Determine the (x, y) coordinate at the center of the cell enclosing the given text.  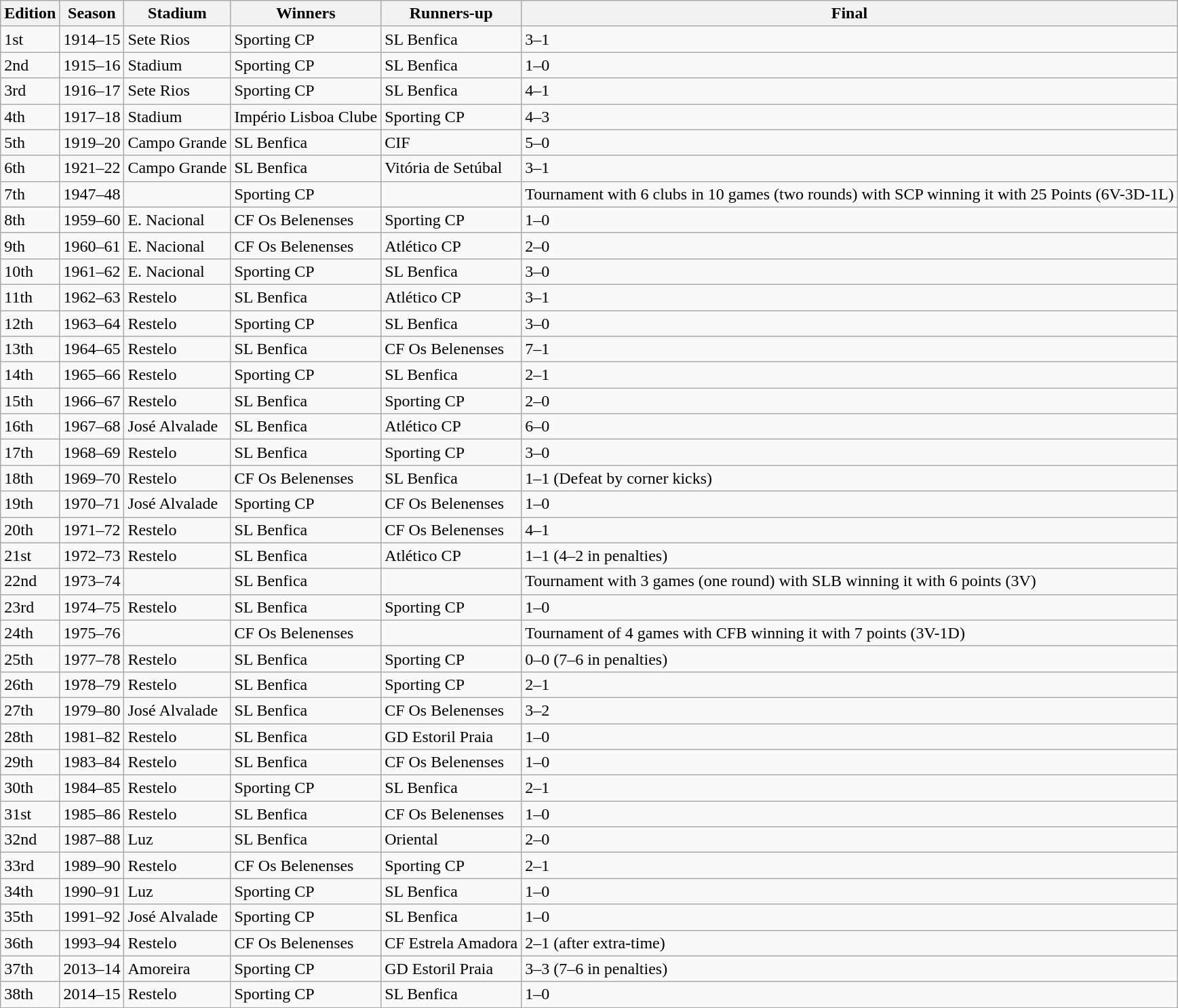
1967–68 (92, 427)
1964–65 (92, 349)
1966–67 (92, 401)
36th (30, 943)
2014–15 (92, 994)
1993–94 (92, 943)
1916–17 (92, 91)
1983–84 (92, 762)
1st (30, 39)
4–3 (850, 117)
1963–64 (92, 324)
1979–80 (92, 710)
1947–48 (92, 194)
7–1 (850, 349)
26th (30, 684)
Amoreira (178, 969)
1984–85 (92, 788)
19th (30, 504)
Winners (306, 14)
13th (30, 349)
5th (30, 142)
27th (30, 710)
1921–22 (92, 168)
1989–90 (92, 866)
24th (30, 633)
1959–60 (92, 220)
Oriental (452, 840)
18th (30, 478)
38th (30, 994)
6–0 (850, 427)
2013–14 (92, 969)
1970–71 (92, 504)
1917–18 (92, 117)
28th (30, 736)
2nd (30, 65)
1968–69 (92, 452)
1915–16 (92, 65)
25th (30, 659)
1987–88 (92, 840)
20th (30, 530)
1961–62 (92, 271)
37th (30, 969)
17th (30, 452)
3–2 (850, 710)
3–3 (7–6 in penalties) (850, 969)
CIF (452, 142)
8th (30, 220)
31st (30, 814)
1978–79 (92, 684)
1975–76 (92, 633)
1960–61 (92, 246)
12th (30, 324)
15th (30, 401)
1974–75 (92, 607)
34th (30, 891)
Edition (30, 14)
35th (30, 917)
30th (30, 788)
1971–72 (92, 530)
5–0 (850, 142)
1914–15 (92, 39)
23rd (30, 607)
1–1 (4–2 in penalties) (850, 556)
1973–74 (92, 581)
2–1 (after extra-time) (850, 943)
1972–73 (92, 556)
33rd (30, 866)
11th (30, 297)
16th (30, 427)
1990–91 (92, 891)
0–0 (7–6 in penalties) (850, 659)
Tournament with 6 clubs in 10 games (two rounds) with SCP winning it with 25 Points (6V-3D-1L) (850, 194)
29th (30, 762)
1962–63 (92, 297)
1977–78 (92, 659)
21st (30, 556)
1919–20 (92, 142)
Runners-up (452, 14)
22nd (30, 581)
1991–92 (92, 917)
32nd (30, 840)
9th (30, 246)
Season (92, 14)
4th (30, 117)
6th (30, 168)
1965–66 (92, 375)
3rd (30, 91)
Vitória de Setúbal (452, 168)
1985–86 (92, 814)
Tournament with 3 games (one round) with SLB winning it with 6 points (3V) (850, 581)
7th (30, 194)
CF Estrela Amadora (452, 943)
1981–82 (92, 736)
Final (850, 14)
14th (30, 375)
Tournament of 4 games with CFB winning it with 7 points (3V-1D) (850, 633)
10th (30, 271)
Império Lisboa Clube (306, 117)
1–1 (Defeat by corner kicks) (850, 478)
1969–70 (92, 478)
